Provide the (x, y) coordinate of the cell's center where the given text is located.  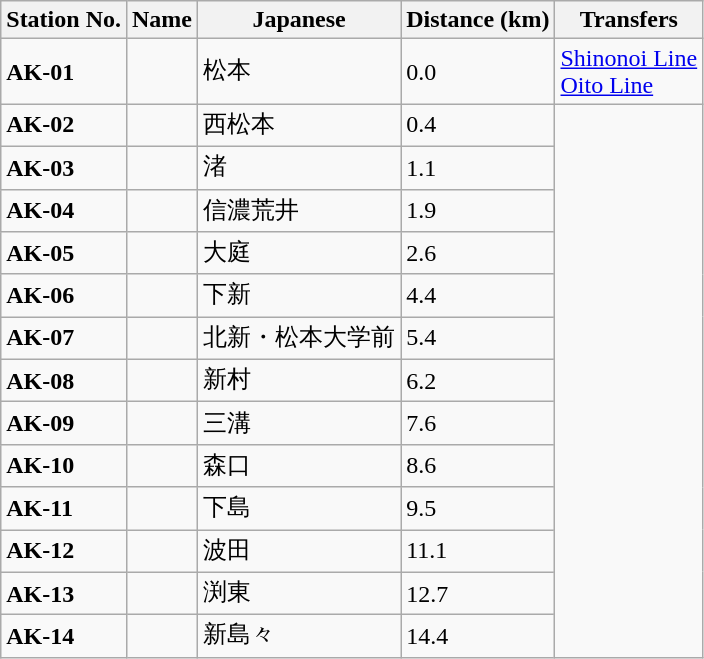
1.9 (478, 210)
渚 (300, 168)
AK-02 (64, 126)
7.6 (478, 424)
AK-12 (64, 552)
Shinonoi LineOito Line (629, 72)
Name (162, 20)
下島 (300, 508)
Transfers (629, 20)
5.4 (478, 338)
2.6 (478, 254)
0.0 (478, 72)
AK-05 (64, 254)
AK-01 (64, 72)
Distance (km) (478, 20)
12.7 (478, 594)
1.1 (478, 168)
信濃荒井 (300, 210)
AK-14 (64, 636)
AK-09 (64, 424)
AK-07 (64, 338)
新村 (300, 380)
西松本 (300, 126)
AK-10 (64, 466)
渕東 (300, 594)
14.4 (478, 636)
4.4 (478, 296)
松本 (300, 72)
Japanese (300, 20)
AK-13 (64, 594)
北新・松本大学前 (300, 338)
11.1 (478, 552)
Station No. (64, 20)
AK-08 (64, 380)
AK-03 (64, 168)
森口 (300, 466)
大庭 (300, 254)
AK-11 (64, 508)
9.5 (478, 508)
新島々 (300, 636)
三溝 (300, 424)
波田 (300, 552)
6.2 (478, 380)
0.4 (478, 126)
AK-06 (64, 296)
AK-04 (64, 210)
8.6 (478, 466)
下新 (300, 296)
